Return the [X, Y] coordinate for the center point of the cell that contains the specified text.  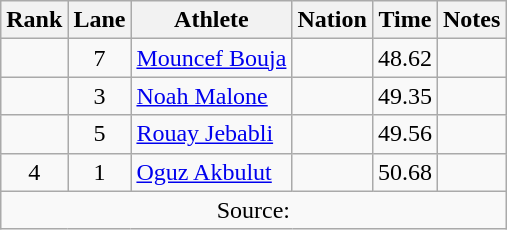
48.62 [404, 58]
Lane [100, 20]
7 [100, 58]
Athlete [212, 20]
5 [100, 134]
Source: [254, 210]
Time [404, 20]
49.56 [404, 134]
1 [100, 172]
Noah Malone [212, 96]
Rouay Jebabli [212, 134]
Oguz Akbulut [212, 172]
Notes [471, 20]
Mouncef Bouja [212, 58]
50.68 [404, 172]
3 [100, 96]
49.35 [404, 96]
Nation [332, 20]
Rank [34, 20]
4 [34, 172]
